Detect which cell encompasses the target text, then output its [X, Y] center coordinate. 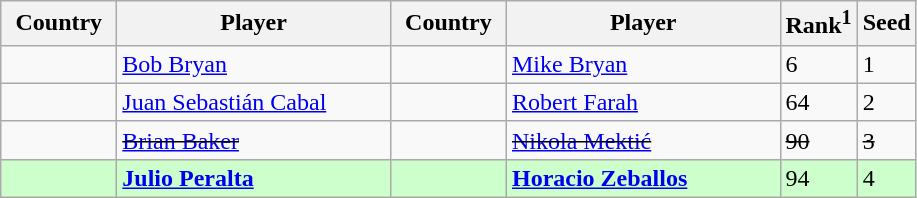
Brian Baker [254, 140]
94 [818, 178]
Julio Peralta [254, 178]
3 [886, 140]
Seed [886, 24]
4 [886, 178]
Juan Sebastián Cabal [254, 102]
Horacio Zeballos [643, 178]
Mike Bryan [643, 64]
Rank1 [818, 24]
90 [818, 140]
1 [886, 64]
Robert Farah [643, 102]
2 [886, 102]
64 [818, 102]
Nikola Mektić [643, 140]
Bob Bryan [254, 64]
6 [818, 64]
